Determine the [X, Y] coordinate at the center of the cell enclosing the given text.  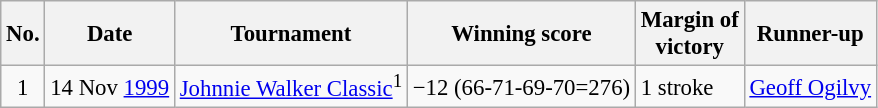
1 stroke [690, 87]
14 Nov 1999 [110, 87]
Geoff Ogilvy [810, 87]
1 [23, 87]
No. [23, 34]
Tournament [290, 34]
Runner-up [810, 34]
Date [110, 34]
Winning score [521, 34]
−12 (66-71-69-70=276) [521, 87]
Johnnie Walker Classic1 [290, 87]
Margin ofvictory [690, 34]
